Search for the cell housing the specified text and yield its (x, y) center coordinate. 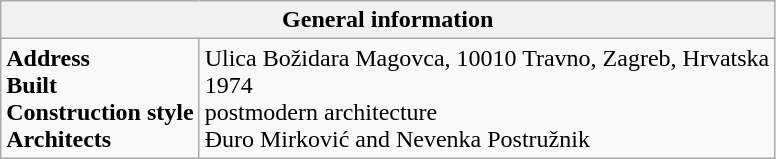
General information (388, 20)
Ulica Božidara Magovca, 10010 Travno, Zagreb, Hrvatska1974postmodern architectureĐuro Mirković and Nevenka Postružnik (487, 98)
AddressBuiltConstruction styleArchitects (100, 98)
